Capture the cell that displays the provided text and extract its (x, y) central coordinate. 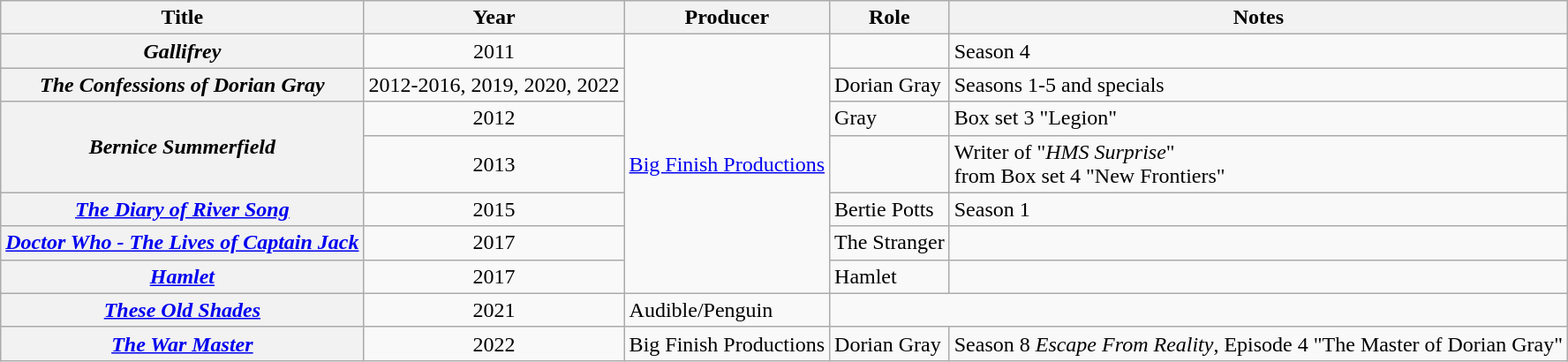
Writer of "HMS Surprise"from Box set 4 "New Frontiers" (1258, 164)
Bernice Summerfield (182, 147)
2012 (494, 118)
The Confessions of Dorian Gray (182, 85)
The War Master (182, 343)
Title (182, 18)
Producer (727, 18)
These Old Shades (182, 310)
Year (494, 18)
The Stranger (890, 243)
2012-2016, 2019, 2020, 2022 (494, 85)
2022 (494, 343)
2021 (494, 310)
Gallifrey (182, 51)
2015 (494, 209)
Role (890, 18)
Season 8 Escape From Reality, Episode 4 "The Master of Dorian Gray" (1258, 343)
Seasons 1-5 and specials (1258, 85)
Doctor Who - The Lives of Captain Jack (182, 243)
Season 1 (1258, 209)
2013 (494, 164)
Audible/Penguin (727, 310)
Gray (890, 118)
The Diary of River Song (182, 209)
Bertie Potts (890, 209)
2011 (494, 51)
Notes (1258, 18)
Season 4 (1258, 51)
Box set 3 "Legion" (1258, 118)
